Scan for the cell matching the given text and deliver its [x, y] coordinate at center. 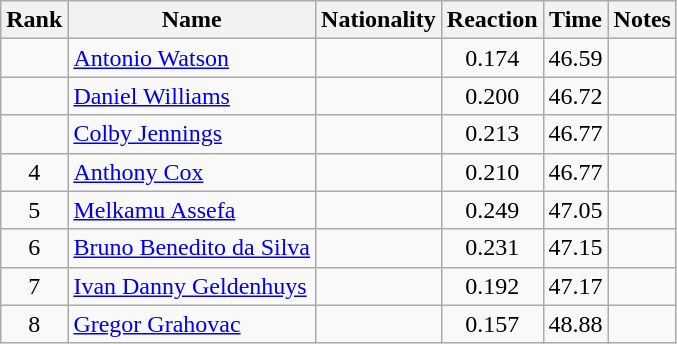
4 [34, 172]
Nationality [379, 20]
0.231 [492, 248]
6 [34, 248]
Ivan Danny Geldenhuys [192, 286]
Reaction [492, 20]
46.72 [576, 96]
47.15 [576, 248]
Name [192, 20]
7 [34, 286]
Rank [34, 20]
0.157 [492, 324]
Time [576, 20]
0.249 [492, 210]
Antonio Watson [192, 58]
0.213 [492, 134]
Gregor Grahovac [192, 324]
8 [34, 324]
0.192 [492, 286]
0.210 [492, 172]
0.174 [492, 58]
48.88 [576, 324]
47.05 [576, 210]
Colby Jennings [192, 134]
5 [34, 210]
Daniel Williams [192, 96]
Bruno Benedito da Silva [192, 248]
0.200 [492, 96]
46.59 [576, 58]
Notes [642, 20]
Anthony Cox [192, 172]
Melkamu Assefa [192, 210]
47.17 [576, 286]
